Pinpoint the cell where the given text exists, returning its (x, y) midpoint coordinate. 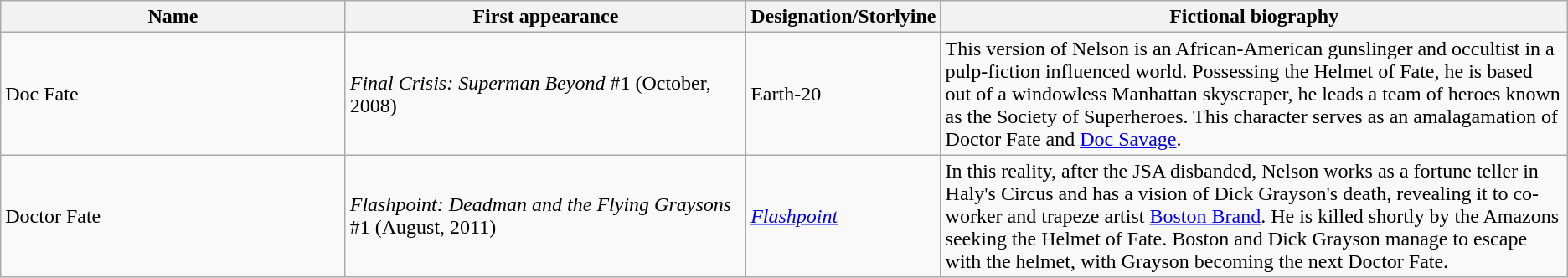
Doctor Fate (173, 216)
Name (173, 17)
Final Crisis: Superman Beyond #1 (October, 2008) (545, 94)
Fictional biography (1254, 17)
Designation/Storlyine (843, 17)
Doc Fate (173, 94)
Earth-20 (843, 94)
Flashpoint: Deadman and the Flying Graysons #1 (August, 2011) (545, 216)
First appearance (545, 17)
Flashpoint (843, 216)
